Find where the given text appears and provide that cell's center as (x, y) coordinate. 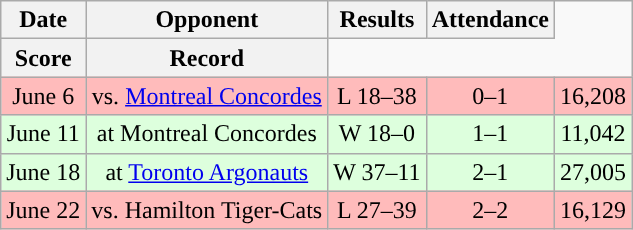
2–1 (490, 172)
Results (377, 20)
16,208 (594, 96)
0–1 (490, 96)
vs. Montreal Concordes (207, 96)
27,005 (594, 172)
11,042 (594, 134)
June 22 (44, 210)
June 11 (44, 134)
W 18–0 (377, 134)
June 6 (44, 96)
1–1 (490, 134)
Attendance (490, 20)
Score (44, 58)
Date (44, 20)
vs. Hamilton Tiger-Cats (207, 210)
Record (207, 58)
at Toronto Argonauts (207, 172)
16,129 (594, 210)
L 27–39 (377, 210)
at Montreal Concordes (207, 134)
W 37–11 (377, 172)
Opponent (207, 20)
2–2 (490, 210)
June 18 (44, 172)
L 18–38 (377, 96)
